Find where the given text appears and provide that cell's center as [X, Y] coordinate. 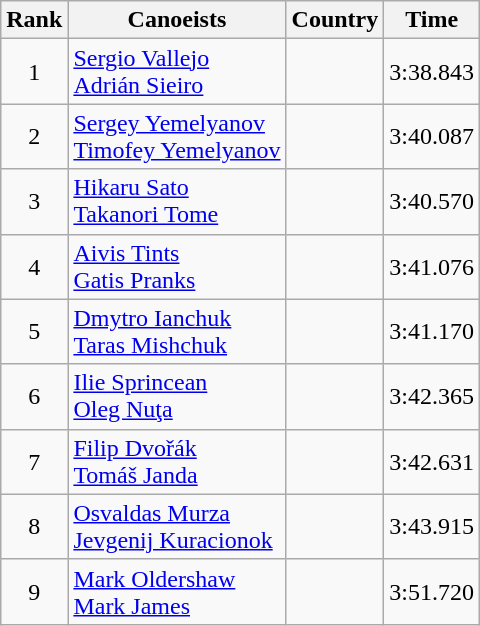
8 [34, 526]
6 [34, 396]
Osvaldas MurzaJevgenij Kuracionok [177, 526]
Aivis TintsGatis Pranks [177, 266]
3:38.843 [432, 72]
3:51.720 [432, 592]
1 [34, 72]
3:40.087 [432, 136]
Rank [34, 20]
Ilie SprinceanOleg Nuţa [177, 396]
3:40.570 [432, 202]
Hikaru SatoTakanori Tome [177, 202]
2 [34, 136]
Time [432, 20]
3 [34, 202]
3:41.170 [432, 332]
5 [34, 332]
3:42.365 [432, 396]
Country [335, 20]
Dmytro IanchukTaras Mishchuk [177, 332]
Sergey YemelyanovTimofey Yemelyanov [177, 136]
3:41.076 [432, 266]
Filip DvořákTomáš Janda [177, 462]
Sergio VallejoAdrián Sieiro [177, 72]
Canoeists [177, 20]
Mark OldershawMark James [177, 592]
9 [34, 592]
4 [34, 266]
3:42.631 [432, 462]
3:43.915 [432, 526]
7 [34, 462]
